Determine the [x, y] coordinate at the center of the cell enclosing the given text.  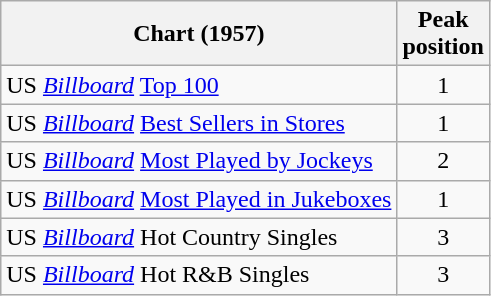
Peakposition [443, 34]
US Billboard Most Played in Jukeboxes [199, 199]
Chart (1957) [199, 34]
US Billboard Most Played by Jockeys [199, 161]
US Billboard Best Sellers in Stores [199, 123]
2 [443, 161]
US Billboard Top 100 [199, 85]
US Billboard Hot R&B Singles [199, 275]
US Billboard Hot Country Singles [199, 237]
